Extract the (X, Y) coordinate from the center of the cell holding the provided text.  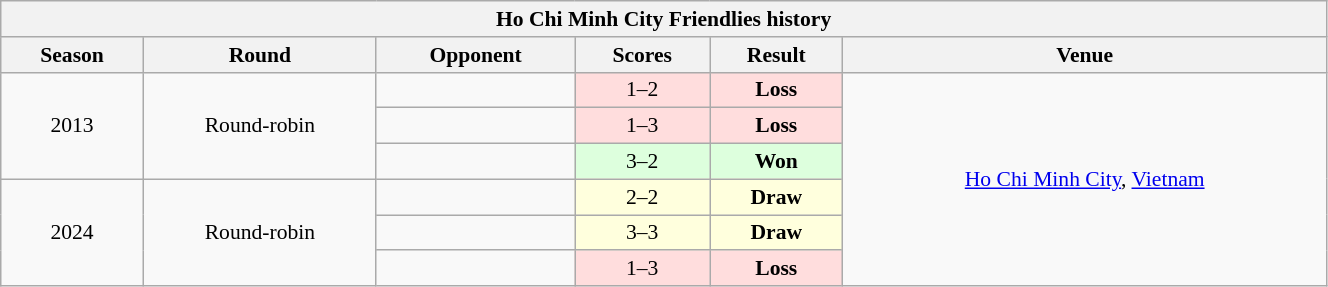
Round (260, 55)
Ho Chi Minh City, Vietnam (1085, 179)
Opponent (475, 55)
Scores (642, 55)
3–2 (642, 162)
Season (72, 55)
3–3 (642, 233)
Ho Chi Minh City Friendlies history (664, 19)
2–2 (642, 197)
Result (776, 55)
Won (776, 162)
1–2 (642, 90)
Venue (1085, 55)
2024 (72, 232)
2013 (72, 126)
